Capture the cell that displays the provided text and extract its [X, Y] central coordinate. 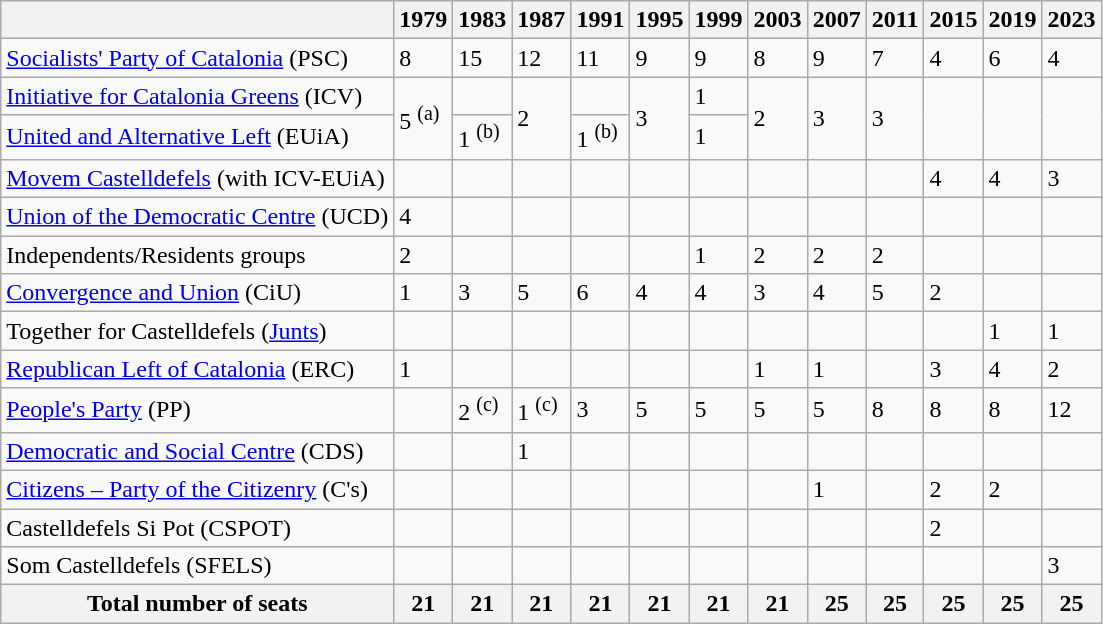
2007 [836, 20]
1991 [600, 20]
1995 [660, 20]
Independents/Residents groups [198, 255]
2011 [895, 20]
Movem Castelldefels (with ICV-EUiA) [198, 178]
Total number of seats [198, 604]
Republican Left of Catalonia (ERC) [198, 369]
1979 [424, 20]
15 [482, 58]
Together for Castelldefels (Junts) [198, 331]
2003 [778, 20]
1983 [482, 20]
Citizens – Party of the Citizenry (C's) [198, 489]
Castelldefels Si Pot (CSPOT) [198, 528]
11 [600, 58]
United and Alternative Left (EUiA) [198, 138]
People's Party (PP) [198, 410]
Democratic and Social Centre (CDS) [198, 451]
5 (a) [424, 118]
1 (c) [542, 410]
Union of the Democratic Centre (UCD) [198, 217]
1999 [718, 20]
2019 [1012, 20]
Convergence and Union (CiU) [198, 293]
7 [895, 58]
2023 [1072, 20]
Initiative for Catalonia Greens (ICV) [198, 96]
1987 [542, 20]
Som Castelldefels (SFELS) [198, 566]
Socialists' Party of Catalonia (PSC) [198, 58]
2015 [954, 20]
2 (c) [482, 410]
